From the cell containing the given text, extract its center point as (X, Y) coordinate. 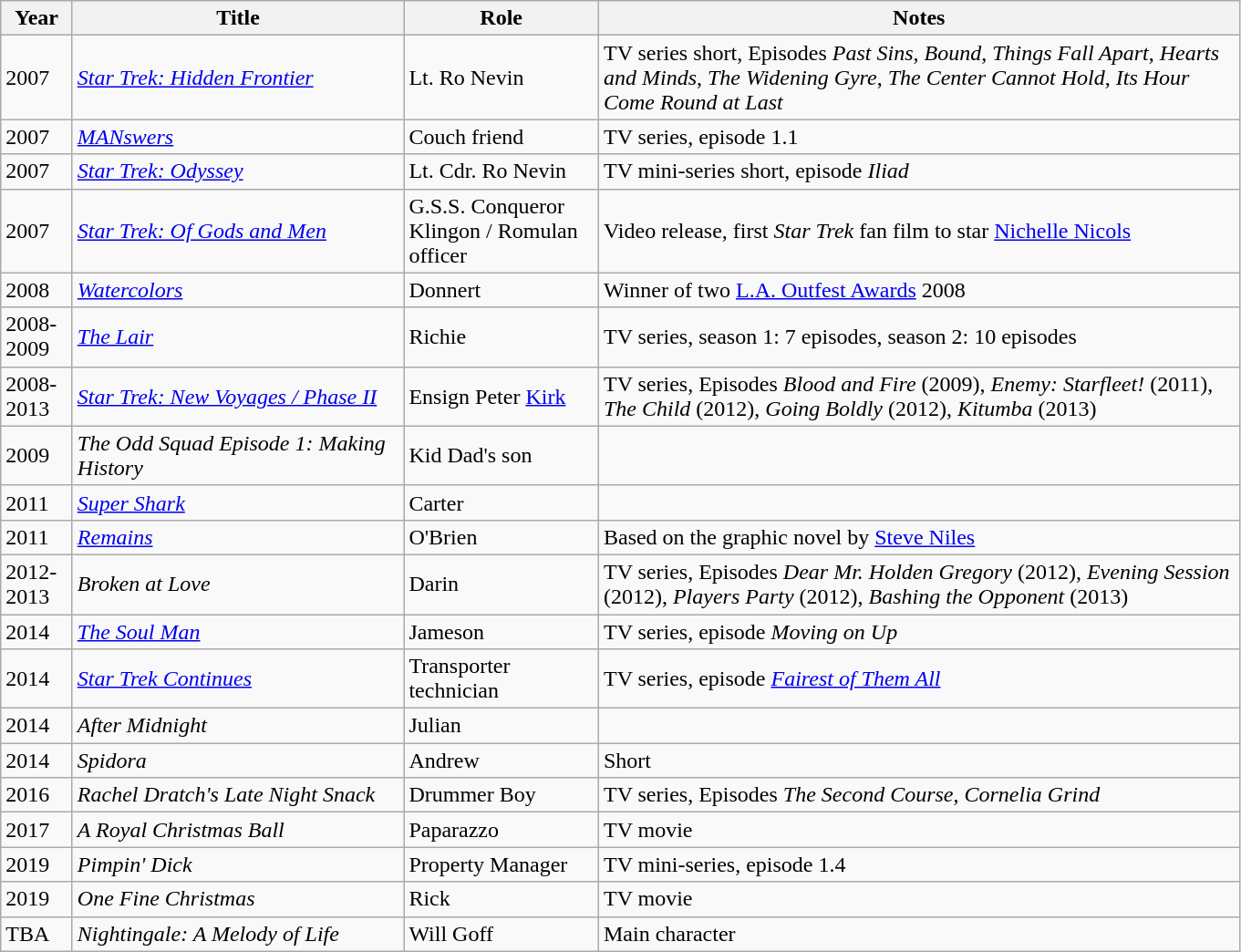
Year (36, 18)
Nightingale: A Melody of Life (238, 934)
TV mini-series, episode 1.4 (919, 864)
Property Manager (502, 864)
Kid Dad's son (502, 456)
Star Trek Continues (238, 678)
Short (919, 761)
Watercolors (238, 290)
Richie (502, 337)
Star Trek: Odyssey (238, 171)
2012-2013 (36, 584)
2008-2009 (36, 337)
TV series, episode Fairest of Them All (919, 678)
2017 (36, 830)
Will Goff (502, 934)
Video release, first Star Trek fan film to star Nichelle Nicols (919, 231)
Donnert (502, 290)
Lt. Cdr. Ro Nevin (502, 171)
Role (502, 18)
Based on the graphic novel by Steve Niles (919, 537)
TV series, Episodes The Second Course, Cornelia Grind (919, 795)
MANswers (238, 137)
One Fine Christmas (238, 899)
A Royal Christmas Ball (238, 830)
Couch friend (502, 137)
TV series, Episodes Blood and Fire (2009), Enemy: Starfleet! (2011), The Child (2012), Going Boldly (2012), Kitumba (2013) (919, 396)
TV mini-series short, episode Iliad (919, 171)
Transporter technician (502, 678)
After Midnight (238, 726)
Broken at Love (238, 584)
Winner of two L.A. Outfest Awards 2008 (919, 290)
Jameson (502, 632)
Rick (502, 899)
2008-2013 (36, 396)
Pimpin' Dick (238, 864)
Main character (919, 934)
Title (238, 18)
2008 (36, 290)
Rachel Dratch's Late Night Snack (238, 795)
Paparazzo (502, 830)
TV series, Episodes Dear Mr. Holden Gregory (2012), Evening Session (2012), Players Party (2012), Bashing the Opponent (2013) (919, 584)
TBA (36, 934)
2009 (36, 456)
G.S.S. Conqueror Klingon / Romulan officer (502, 231)
Notes (919, 18)
Julian (502, 726)
Carter (502, 502)
TV series, season 1: 7 episodes, season 2: 10 episodes (919, 337)
The Odd Squad Episode 1: Making History (238, 456)
Darin (502, 584)
Lt. Ro Nevin (502, 78)
2016 (36, 795)
Remains (238, 537)
Star Trek: Hidden Frontier (238, 78)
Super Shark (238, 502)
The Soul Man (238, 632)
The Lair (238, 337)
TV series, episode 1.1 (919, 137)
Star Trek: New Voyages / Phase II (238, 396)
Ensign Peter Kirk (502, 396)
O'Brien (502, 537)
Andrew (502, 761)
Star Trek: Of Gods and Men (238, 231)
TV series, episode Moving on Up (919, 632)
Spidora (238, 761)
Drummer Boy (502, 795)
